Determine the (x, y) coordinate at the center of the cell enclosing the given text.  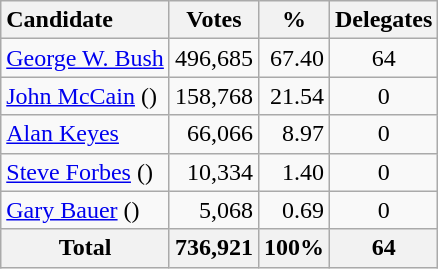
1.40 (294, 172)
John McCain () (86, 96)
Gary Bauer () (86, 210)
Candidate (86, 20)
Delegates (384, 20)
158,768 (214, 96)
66,066 (214, 134)
100% (294, 248)
Alan Keyes (86, 134)
George W. Bush (86, 58)
Steve Forbes () (86, 172)
67.40 (294, 58)
8.97 (294, 134)
736,921 (214, 248)
21.54 (294, 96)
10,334 (214, 172)
0.69 (294, 210)
Total (86, 248)
5,068 (214, 210)
% (294, 20)
496,685 (214, 58)
Votes (214, 20)
